Identify which cell holds the provided text, then report its (x, y) central coordinate. 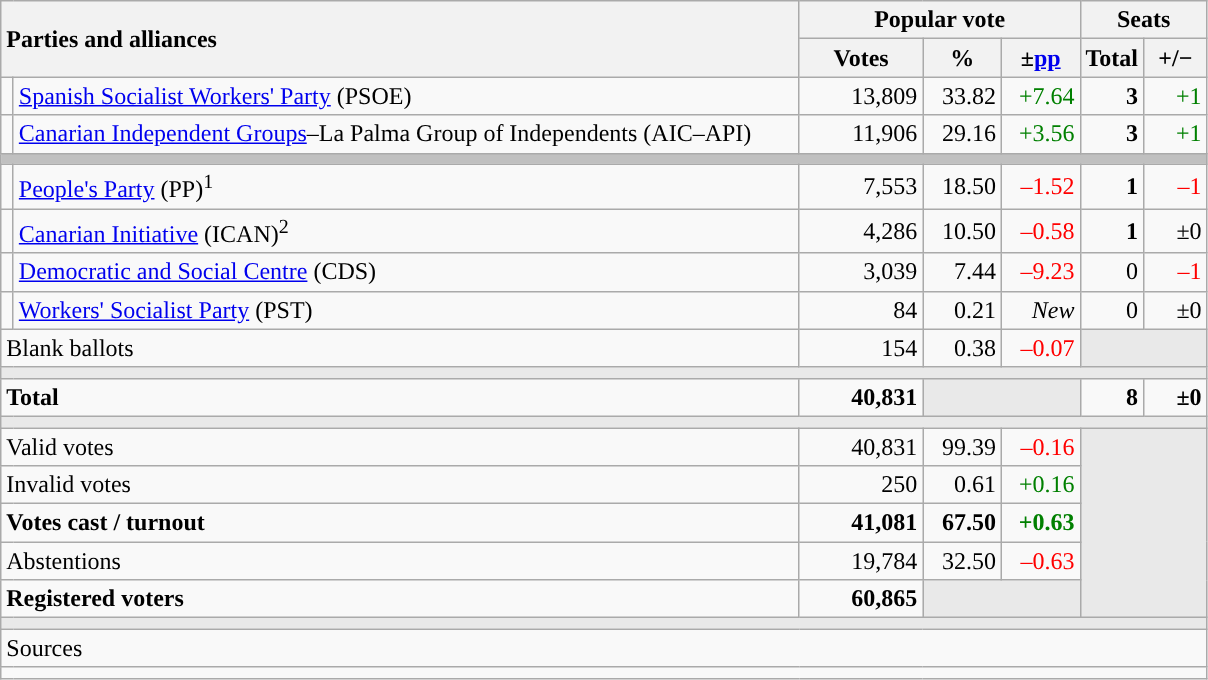
13,809 (861, 96)
33.82 (962, 96)
0.21 (962, 310)
–9.23 (1040, 272)
+3.56 (1040, 134)
250 (861, 485)
Votes cast / turnout (400, 523)
Blank ballots (400, 348)
10.50 (962, 232)
60,865 (861, 599)
154 (861, 348)
+0.16 (1040, 485)
Sources (604, 648)
People's Party (PP)1 (406, 186)
Seats (1144, 20)
–1.52 (1040, 186)
Canarian Independent Groups–La Palma Group of Independents (AIC–API) (406, 134)
7,553 (861, 186)
Workers' Socialist Party (PST) (406, 310)
29.16 (962, 134)
0.61 (962, 485)
99.39 (962, 447)
8 (1112, 397)
4,286 (861, 232)
0.38 (962, 348)
Spanish Socialist Workers' Party (PSOE) (406, 96)
Abstentions (400, 561)
11,906 (861, 134)
–0.16 (1040, 447)
18.50 (962, 186)
–0.07 (1040, 348)
+/− (1176, 58)
41,081 (861, 523)
–0.63 (1040, 561)
+7.64 (1040, 96)
New (1040, 310)
Popular vote (940, 20)
67.50 (962, 523)
Valid votes (400, 447)
7.44 (962, 272)
Democratic and Social Centre (CDS) (406, 272)
+0.63 (1040, 523)
19,784 (861, 561)
Parties and alliances (400, 39)
84 (861, 310)
Invalid votes (400, 485)
Votes (861, 58)
32.50 (962, 561)
Canarian Initiative (ICAN)2 (406, 232)
% (962, 58)
3,039 (861, 272)
–0.58 (1040, 232)
±pp (1040, 58)
Registered voters (400, 599)
